Pinpoint the cell where the given text exists, returning its [X, Y] midpoint coordinate. 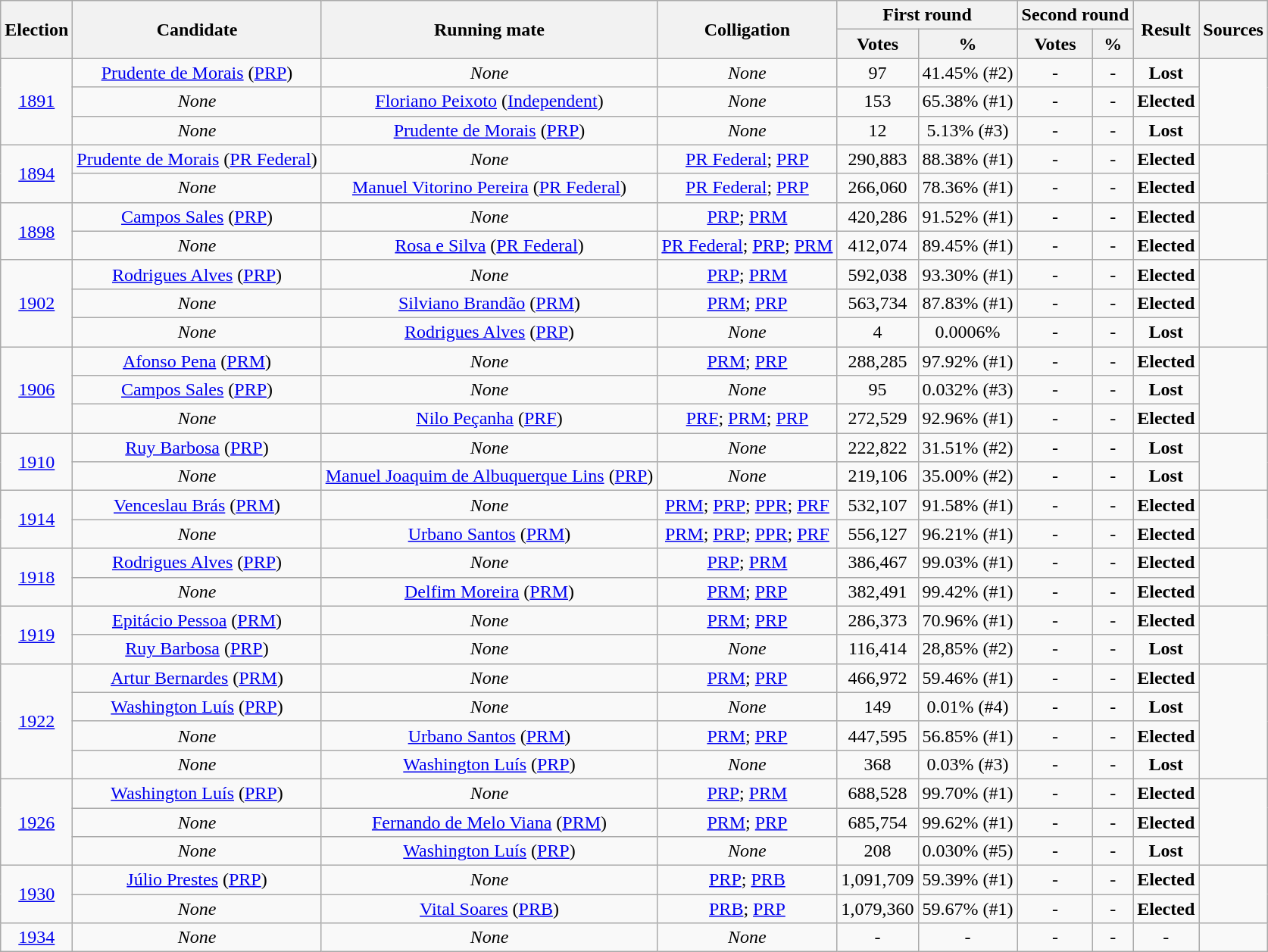
Rosa e Silva (PR Federal) [489, 245]
420,286 [877, 217]
Floriano Peixoto (Independent) [489, 101]
1,079,360 [877, 909]
1891 [36, 101]
Afonso Pena (PRM) [197, 361]
Nilo Peçanha (PRF) [489, 419]
70.96% (#1) [968, 620]
208 [877, 851]
93.30% (#1) [968, 274]
556,127 [877, 534]
99.70% (#1) [968, 793]
First round [927, 15]
149 [877, 707]
1894 [36, 173]
272,529 [877, 419]
PRP; PRB [747, 880]
59.67% (#1) [968, 909]
89.45% (#1) [968, 245]
563,734 [877, 303]
97 [877, 73]
PRB; PRP [747, 909]
Election [36, 30]
382,491 [877, 591]
97.92% (#1) [968, 361]
0.03% (#3) [968, 764]
222,822 [877, 448]
99.62% (#1) [968, 822]
1922 [36, 721]
Manuel Vitorino Pereira (PR Federal) [489, 188]
592,038 [877, 274]
1918 [36, 577]
87.83% (#1) [968, 303]
41.45% (#2) [968, 73]
219,106 [877, 476]
Candidate [197, 30]
88.38% (#1) [968, 159]
31.51% (#2) [968, 448]
PRF; PRM; PRP [747, 419]
56.85% (#1) [968, 735]
78.36% (#1) [968, 188]
Júlio Prestes (PRP) [197, 880]
1919 [36, 635]
91.52% (#1) [968, 217]
99.03% (#1) [968, 563]
Sources [1233, 30]
386,467 [877, 563]
290,883 [877, 159]
368 [877, 764]
PR Federal; PRP; PRM [747, 245]
5.13% (#3) [968, 130]
Running mate [489, 30]
59.39% (#1) [968, 880]
Colligation [747, 30]
1930 [36, 894]
Result [1166, 30]
Venceslau Brás (PRM) [197, 505]
0.032% (#3) [968, 390]
Second round [1076, 15]
1910 [36, 462]
92.96% (#1) [968, 419]
Fernando de Melo Viana (PRM) [489, 822]
28,85% (#2) [968, 649]
91.58% (#1) [968, 505]
Silviano Brandão (PRM) [489, 303]
466,972 [877, 678]
59.46% (#1) [968, 678]
96.21% (#1) [968, 534]
0.030% (#5) [968, 851]
0.0006% [968, 332]
532,107 [877, 505]
286,373 [877, 620]
1914 [36, 520]
153 [877, 101]
95 [877, 390]
Manuel Joaquim de Albuquerque Lins (PRP) [489, 476]
Vital Soares (PRB) [489, 909]
Delfim Moreira (PRM) [489, 591]
12 [877, 130]
266,060 [877, 188]
288,285 [877, 361]
1934 [36, 938]
99.42% (#1) [968, 591]
4 [877, 332]
35.00% (#2) [968, 476]
412,074 [877, 245]
65.38% (#1) [968, 101]
Artur Bernardes (PRM) [197, 678]
688,528 [877, 793]
1898 [36, 231]
1906 [36, 390]
1926 [36, 822]
685,754 [877, 822]
0.01% (#4) [968, 707]
Prudente de Morais (PR Federal) [197, 159]
Epitácio Pessoa (PRM) [197, 620]
116,414 [877, 649]
1,091,709 [877, 880]
1902 [36, 303]
447,595 [877, 735]
